Identify which cell holds the provided text, then report its [x, y] central coordinate. 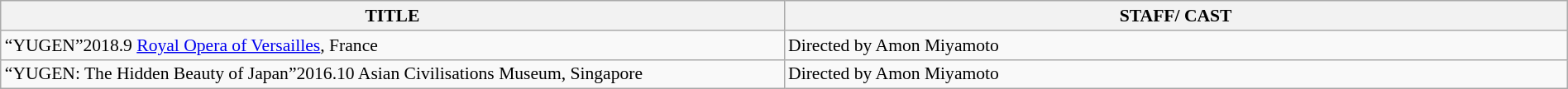
“YUGEN: The Hidden Beauty of Japan”2016.10 Asian Civilisations Museum, Singapore [392, 74]
TITLE [392, 16]
“YUGEN”2018.9 Royal Opera of Versailles, France [392, 45]
STAFF/ CAST [1176, 16]
